Extract the (X, Y) coordinate from the center of the cell holding the provided text.  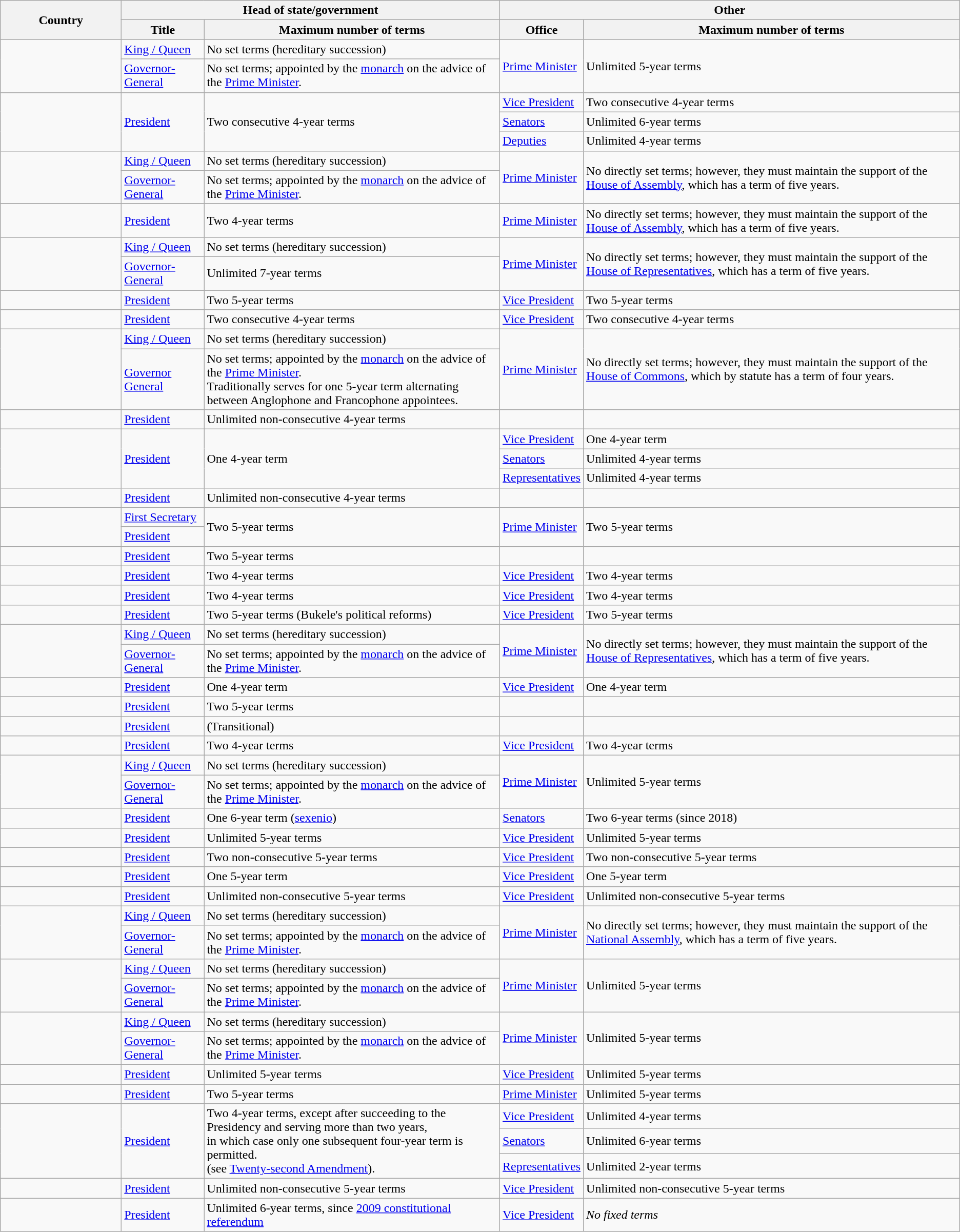
Deputies (542, 141)
One 6-year term (sexenio) (352, 818)
Unlimited 2-year terms (772, 1166)
Other (730, 10)
Two 5-year terms (Bukele's political reforms) (352, 614)
Office (542, 30)
Country (61, 20)
Governor General (163, 380)
No directly set terms; however, they must maintain the support of the House of Commons, which by statute has a term of four years. (772, 369)
No directly set terms; however, they must maintain the support of the National Assembly, which has a term of five years. (772, 932)
First Secretary (163, 517)
Head of state/government (311, 10)
No fixed terms (772, 1215)
(Transitional) (352, 726)
Two 6-year terms (since 2018) (772, 818)
Unlimited 7-year terms (352, 273)
Unlimited 6-year terms, since 2009 constitutional referendum (352, 1215)
Title (163, 30)
